Find where the given text appears and provide that cell's center as (X, Y) coordinate. 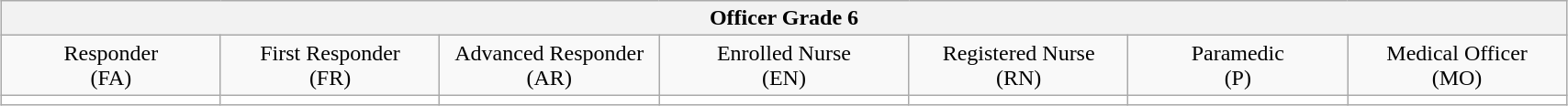
Responder(FA) (112, 66)
Medical Officer(MO) (1458, 66)
Officer Grade 6 (784, 18)
Advanced Responder(AR) (549, 66)
First Responder(FR) (330, 66)
Enrolled Nurse(EN) (784, 66)
Paramedic(P) (1238, 66)
Registered Nurse(RN) (1019, 66)
